Identify which cell holds the provided text, then report its [X, Y] central coordinate. 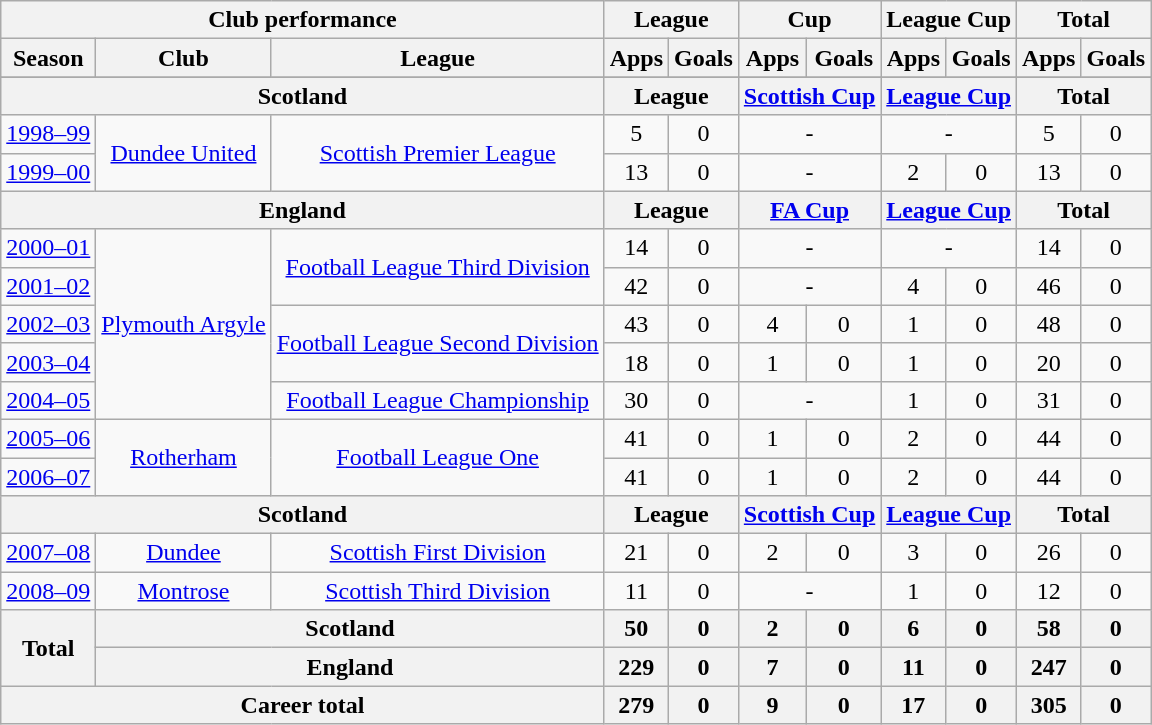
3 [914, 553]
2000–01 [48, 248]
2001–02 [48, 286]
1999–00 [48, 172]
48 [1049, 324]
6 [914, 629]
30 [636, 400]
Football League Third Division [438, 267]
FA Cup [809, 210]
2007–08 [48, 553]
26 [1049, 553]
Cup [809, 20]
2003–04 [48, 362]
2005–06 [48, 438]
2004–05 [48, 400]
Dundee [184, 553]
229 [636, 667]
Rotherham [184, 457]
58 [1049, 629]
247 [1049, 667]
18 [636, 362]
Club [184, 58]
9 [772, 705]
20 [1049, 362]
Scottish Third Division [438, 591]
Career total [302, 705]
Scottish Premier League [438, 153]
46 [1049, 286]
7 [772, 667]
2006–07 [48, 477]
21 [636, 553]
1998–99 [48, 134]
305 [1049, 705]
17 [914, 705]
Montrose [184, 591]
Dundee United [184, 153]
Scottish First Division [438, 553]
Football League Second Division [438, 343]
31 [1049, 400]
50 [636, 629]
279 [636, 705]
Football League One [438, 457]
Club performance [302, 20]
Season [48, 58]
Plymouth Argyle [184, 324]
43 [636, 324]
Football League Championship [438, 400]
2002–03 [48, 324]
42 [636, 286]
2008–09 [48, 591]
12 [1049, 591]
